Pinpoint the cell where the given text exists, returning its [X, Y] midpoint coordinate. 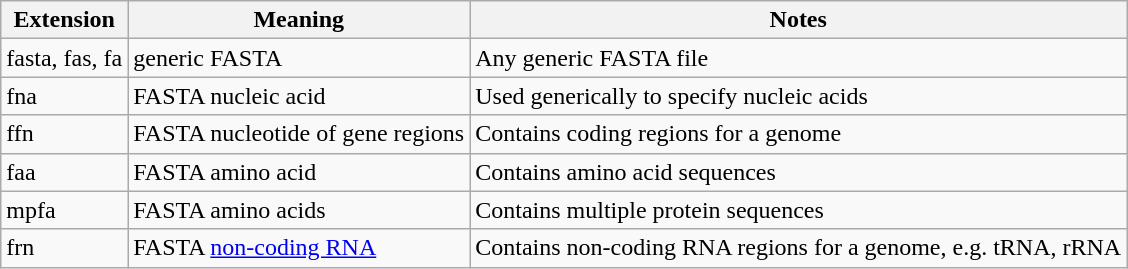
Contains amino acid sequences [798, 172]
FASTA amino acid [299, 172]
FASTA nucleic acid [299, 96]
ffn [64, 134]
Extension [64, 20]
mpfa [64, 210]
FASTA nucleotide of gene regions [299, 134]
Used generically to specify nucleic acids [798, 96]
Contains multiple protein sequences [798, 210]
Notes [798, 20]
generic FASTA [299, 58]
fna [64, 96]
fasta, fas, fa [64, 58]
faa [64, 172]
Contains coding regions for a genome [798, 134]
FASTA non-coding RNA [299, 248]
Contains non-coding RNA regions for a genome, e.g. tRNA, rRNA [798, 248]
Meaning [299, 20]
FASTA amino acids [299, 210]
frn [64, 248]
Any generic FASTA file [798, 58]
